Identify which cell holds the provided text, then report its [X, Y] central coordinate. 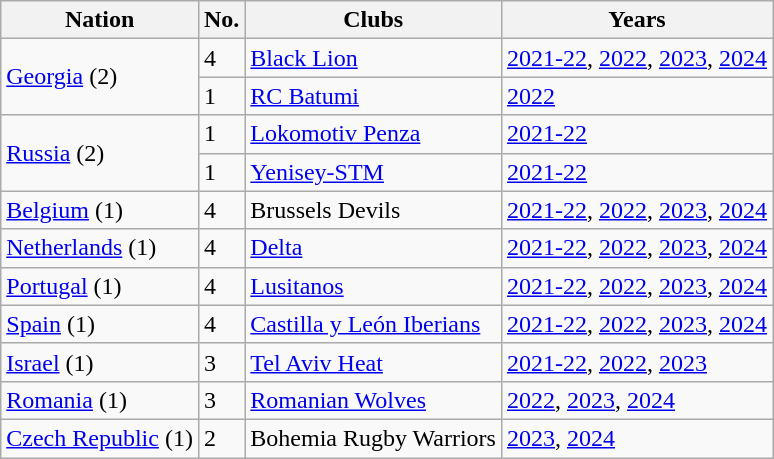
Castilla y León Iberians [374, 324]
Nation [100, 20]
Israel (1) [100, 362]
Lokomotiv Penza [374, 134]
Clubs [374, 20]
Czech Republic (1) [100, 438]
Romania (1) [100, 400]
Years [636, 20]
2022 [636, 96]
No. [221, 20]
Black Lion [374, 58]
2022, 2023, 2024 [636, 400]
Lusitanos [374, 286]
Delta [374, 248]
Bohemia Rugby Warriors [374, 438]
Brussels Devils [374, 210]
RC Batumi [374, 96]
Russia (2) [100, 153]
Spain (1) [100, 324]
Belgium (1) [100, 210]
Tel Aviv Heat [374, 362]
2 [221, 438]
Romanian Wolves [374, 400]
2023, 2024 [636, 438]
2021-22, 2022, 2023 [636, 362]
Netherlands (1) [100, 248]
Yenisey-STM [374, 172]
Georgia (2) [100, 77]
Portugal (1) [100, 286]
